Identify which cell holds the provided text, then report its (X, Y) central coordinate. 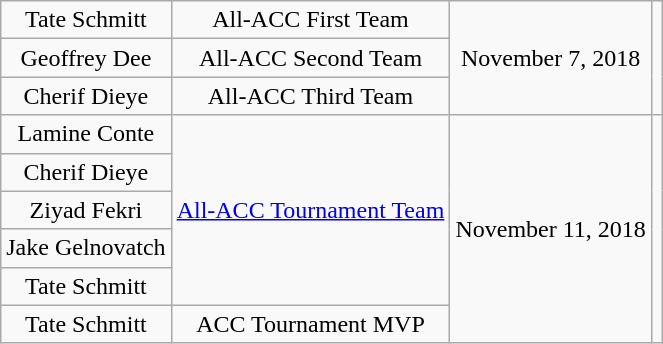
November 11, 2018 (550, 229)
Jake Gelnovatch (86, 248)
All-ACC Third Team (310, 96)
All-ACC Tournament Team (310, 210)
November 7, 2018 (550, 58)
All-ACC First Team (310, 20)
Lamine Conte (86, 134)
All-ACC Second Team (310, 58)
Ziyad Fekri (86, 210)
Geoffrey Dee (86, 58)
ACC Tournament MVP (310, 324)
